Return the (X, Y) coordinate for the center point of the cell that contains the specified text.  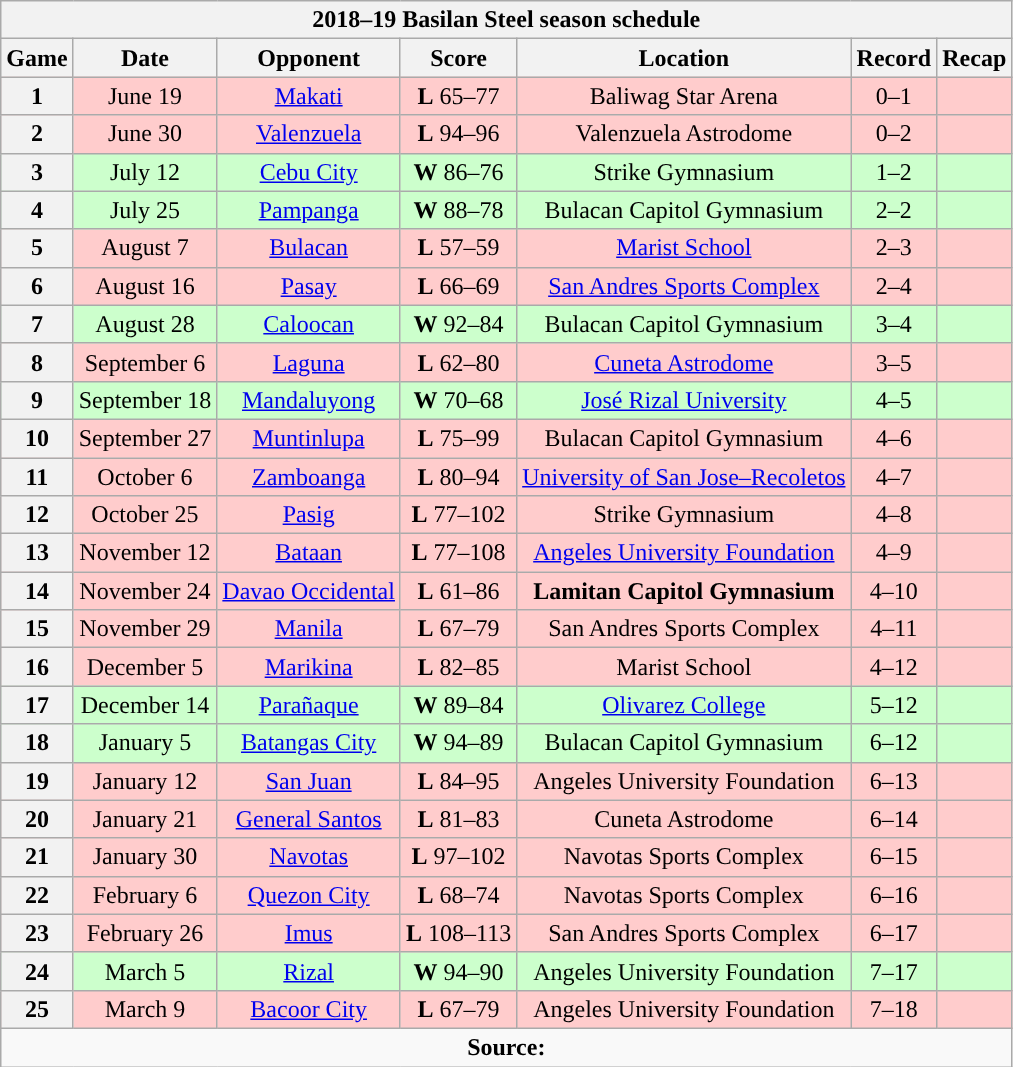
Pampanga (309, 210)
2–3 (894, 248)
L 80–94 (458, 477)
November 24 (145, 591)
10 (37, 438)
18 (37, 743)
Valenzuela Astrodome (684, 134)
L 82–85 (458, 667)
January 21 (145, 819)
Mandaluyong (309, 400)
W 94–90 (458, 971)
23 (37, 933)
Makati (309, 96)
13 (37, 553)
6–16 (894, 895)
5 (37, 248)
Cebu City (309, 172)
W 70–68 (458, 400)
October 25 (145, 515)
August 28 (145, 324)
L 66–69 (458, 286)
Muntinlupa (309, 438)
L 57–59 (458, 248)
L 65–77 (458, 96)
4–12 (894, 667)
15 (37, 629)
March 9 (145, 1009)
25 (37, 1009)
6–14 (894, 819)
June 19 (145, 96)
11 (37, 477)
6–12 (894, 743)
January 30 (145, 857)
2 (37, 134)
December 5 (145, 667)
L 68–74 (458, 895)
Source: (506, 1047)
L 97–102 (458, 857)
Davao Occidental (309, 591)
General Santos (309, 819)
Valenzuela (309, 134)
Baliwag Star Arena (684, 96)
Manila (309, 629)
4–5 (894, 400)
L 94–96 (458, 134)
September 18 (145, 400)
Imus (309, 933)
March 5 (145, 971)
Opponent (309, 58)
Record (894, 58)
January 5 (145, 743)
Bataan (309, 553)
Score (458, 58)
Caloocan (309, 324)
September 27 (145, 438)
January 12 (145, 781)
W 89–84 (458, 705)
November 12 (145, 553)
September 6 (145, 362)
24 (37, 971)
19 (37, 781)
0–1 (894, 96)
4–8 (894, 515)
16 (37, 667)
2–2 (894, 210)
Batangas City (309, 743)
6–13 (894, 781)
12 (37, 515)
Bacoor City (309, 1009)
20 (37, 819)
Pasay (309, 286)
5–12 (894, 705)
San Juan (309, 781)
Recap (974, 58)
Zamboanga (309, 477)
July 12 (145, 172)
4–10 (894, 591)
Pasig (309, 515)
4–11 (894, 629)
Date (145, 58)
L 77–108 (458, 553)
W 92–84 (458, 324)
22 (37, 895)
4–6 (894, 438)
Navotas (309, 857)
2–4 (894, 286)
Quezon City (309, 895)
August 16 (145, 286)
7 (37, 324)
Rizal (309, 971)
L 84–95 (458, 781)
December 14 (145, 705)
February 26 (145, 933)
17 (37, 705)
7–18 (894, 1009)
8 (37, 362)
0–2 (894, 134)
3–4 (894, 324)
L 81–83 (458, 819)
4 (37, 210)
University of San Jose–Recoletos (684, 477)
Location (684, 58)
2018–19 Basilan Steel season schedule (506, 20)
February 6 (145, 895)
June 30 (145, 134)
6–17 (894, 933)
Olivarez College (684, 705)
6–15 (894, 857)
Parañaque (309, 705)
Lamitan Capitol Gymnasium (684, 591)
1–2 (894, 172)
L 61–86 (458, 591)
7–17 (894, 971)
L 75–99 (458, 438)
3 (37, 172)
Marikina (309, 667)
W 94–89 (458, 743)
November 29 (145, 629)
L 62–80 (458, 362)
L 108–113 (458, 933)
José Rizal University (684, 400)
4–7 (894, 477)
6 (37, 286)
L 77–102 (458, 515)
Game (37, 58)
Bulacan (309, 248)
9 (37, 400)
July 25 (145, 210)
14 (37, 591)
21 (37, 857)
3–5 (894, 362)
1 (37, 96)
W 86–76 (458, 172)
October 6 (145, 477)
August 7 (145, 248)
Laguna (309, 362)
4–9 (894, 553)
W 88–78 (458, 210)
